Detect which cell encompasses the target text, then output its [X, Y] center coordinate. 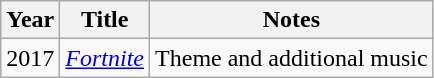
Title [105, 20]
Theme and additional music [292, 58]
Notes [292, 20]
Year [30, 20]
2017 [30, 58]
Fortnite [105, 58]
